Find where the given text appears and provide that cell's center as [x, y] coordinate. 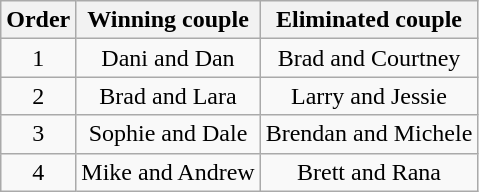
Larry and Jessie [369, 96]
Brett and Rana [369, 172]
4 [38, 172]
2 [38, 96]
Sophie and Dale [168, 134]
Eliminated couple [369, 20]
Brendan and Michele [369, 134]
Mike and Andrew [168, 172]
3 [38, 134]
1 [38, 58]
Order [38, 20]
Brad and Courtney [369, 58]
Dani and Dan [168, 58]
Brad and Lara [168, 96]
Winning couple [168, 20]
